Output the (X, Y) coordinate of the center of the cell containing the given text.  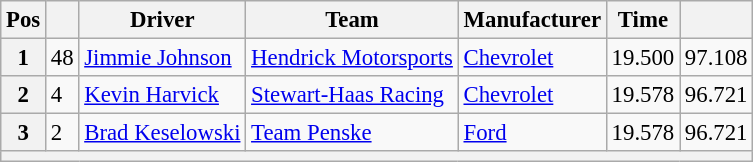
Team (352, 20)
3 (24, 133)
Stewart-Haas Racing (352, 95)
Kevin Harvick (162, 95)
Ford (532, 133)
97.108 (716, 58)
48 (62, 58)
1 (24, 58)
Hendrick Motorsports (352, 58)
Driver (162, 20)
4 (62, 95)
Time (642, 20)
Pos (24, 20)
Jimmie Johnson (162, 58)
19.500 (642, 58)
Manufacturer (532, 20)
Brad Keselowski (162, 133)
Team Penske (352, 133)
